Return (x, y) of the center of cell containing provided text 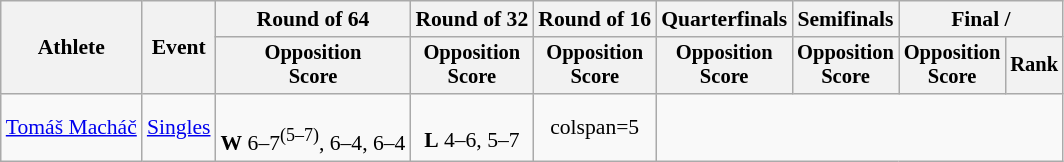
L 4–6, 5–7 (472, 128)
Singles (179, 128)
Event (179, 48)
W 6–7(5–7), 6–4, 6–4 (314, 128)
Athlete (72, 48)
Round of 64 (314, 19)
Tomáš Macháč (72, 128)
Semifinals (846, 19)
Rank (1034, 66)
Quarterfinals (724, 19)
Round of 32 (472, 19)
Final / (981, 19)
Round of 16 (594, 19)
colspan=5 (594, 128)
